Find where the given text appears and provide that cell's center as [x, y] coordinate. 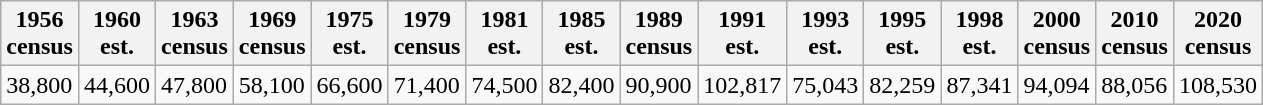
1979 census [427, 34]
1993 est. [826, 34]
58,100 [272, 85]
2000 census [1057, 34]
1991 est. [742, 34]
1969 census [272, 34]
71,400 [427, 85]
94,094 [1057, 85]
1989 census [659, 34]
1956 census [40, 34]
1995 est. [902, 34]
38,800 [40, 85]
102,817 [742, 85]
1981 est. [504, 34]
82,400 [582, 85]
47,800 [195, 85]
1998 est. [980, 34]
90,900 [659, 85]
88,056 [1135, 85]
66,600 [350, 85]
108,530 [1218, 85]
74,500 [504, 85]
75,043 [826, 85]
2010 census [1135, 34]
1960 est. [116, 34]
1963 census [195, 34]
1985 est. [582, 34]
82,259 [902, 85]
2020 census [1218, 34]
44,600 [116, 85]
87,341 [980, 85]
1975 est. [350, 34]
